Pinpoint the cell where the given text exists, returning its (X, Y) midpoint coordinate. 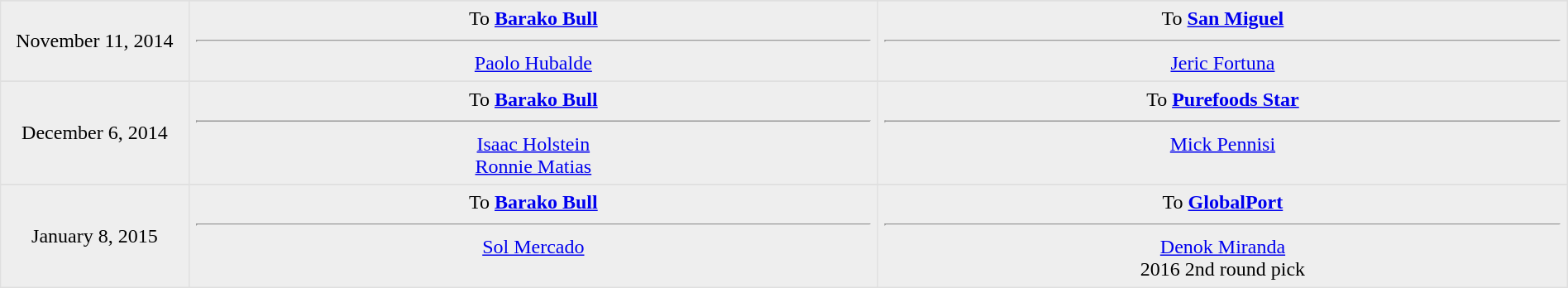
To Barako BullIsaac HolsteinRonnie Matias (533, 132)
January 8, 2015 (94, 236)
To Purefoods StarMick Pennisi (1223, 132)
To Barako BullSol Mercado (533, 236)
To San MiguelJeric Fortuna (1223, 41)
To Barako BullPaolo Hubalde (533, 41)
November 11, 2014 (94, 41)
December 6, 2014 (94, 132)
To GlobalPortDenok Miranda2016 2nd round pick (1223, 236)
